Pinpoint the cell where the given text exists, returning its (X, Y) midpoint coordinate. 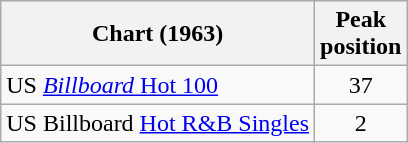
Peakposition (361, 34)
2 (361, 123)
US Billboard Hot 100 (158, 85)
US Billboard Hot R&B Singles (158, 123)
37 (361, 85)
Chart (1963) (158, 34)
